Output the (x, y) coordinate of the center of the cell containing the given text.  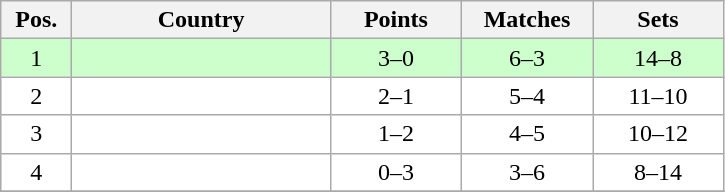
1 (36, 58)
4 (36, 172)
Country (202, 20)
2 (36, 96)
3 (36, 134)
5–4 (526, 96)
14–8 (658, 58)
4–5 (526, 134)
0–3 (396, 172)
2–1 (396, 96)
6–3 (526, 58)
Matches (526, 20)
11–10 (658, 96)
Pos. (36, 20)
10–12 (658, 134)
3–6 (526, 172)
8–14 (658, 172)
Sets (658, 20)
Points (396, 20)
1–2 (396, 134)
3–0 (396, 58)
